Identify which cell holds the provided text, then report its [x, y] central coordinate. 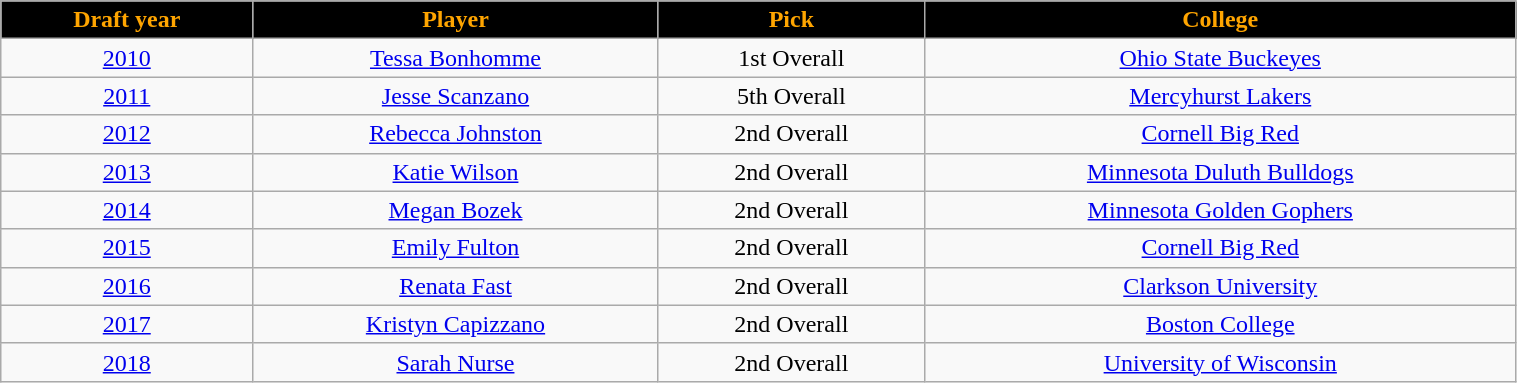
Draft year [127, 20]
2011 [127, 96]
2014 [127, 210]
Emily Fulton [456, 248]
Renata Fast [456, 286]
Katie Wilson [456, 172]
College [1220, 20]
2015 [127, 248]
Rebecca Johnston [456, 134]
Tessa Bonhomme [456, 58]
Minnesota Golden Gophers [1220, 210]
Boston College [1220, 324]
Mercyhurst Lakers [1220, 96]
Player [456, 20]
Sarah Nurse [456, 362]
University of Wisconsin [1220, 362]
2010 [127, 58]
Kristyn Capizzano [456, 324]
2012 [127, 134]
Megan Bozek [456, 210]
Pick [791, 20]
Jesse Scanzano [456, 96]
2018 [127, 362]
2013 [127, 172]
Ohio State Buckeyes [1220, 58]
Clarkson University [1220, 286]
Minnesota Duluth Bulldogs [1220, 172]
1st Overall [791, 58]
2017 [127, 324]
2016 [127, 286]
5th Overall [791, 96]
